Return (x, y) of the center of cell containing provided text 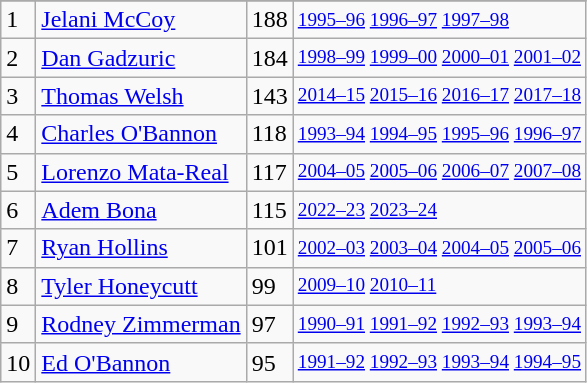
101 (270, 248)
184 (270, 58)
2002–03 2003–04 2004–05 2005–06 (439, 248)
Ed O'Bannon (141, 362)
2004–05 2005–06 2006–07 2007–08 (439, 172)
Ryan Hollins (141, 248)
10 (18, 362)
97 (270, 324)
118 (270, 134)
2022–23 2023–24 (439, 210)
1998–99 1999–00 2000–01 2001–02 (439, 58)
Lorenzo Mata-Real (141, 172)
4 (18, 134)
143 (270, 96)
Rodney Zimmerman (141, 324)
1991–92 1992–93 1993–94 1994–95 (439, 362)
8 (18, 286)
95 (270, 362)
117 (270, 172)
5 (18, 172)
Charles O'Bannon (141, 134)
115 (270, 210)
2 (18, 58)
3 (18, 96)
Dan Gadzuric (141, 58)
1990–91 1991–92 1992–93 1993–94 (439, 324)
6 (18, 210)
2014–15 2015–16 2016–17 2017–18 (439, 96)
7 (18, 248)
188 (270, 20)
2009–10 2010–11 (439, 286)
Tyler Honeycutt (141, 286)
1995–96 1996–97 1997–98 (439, 20)
Adem Bona (141, 210)
Thomas Welsh (141, 96)
Jelani McCoy (141, 20)
1 (18, 20)
9 (18, 324)
99 (270, 286)
1993–94 1994–95 1995–96 1996–97 (439, 134)
